Determine the (x, y) coordinate at the center of the cell enclosing the given text.  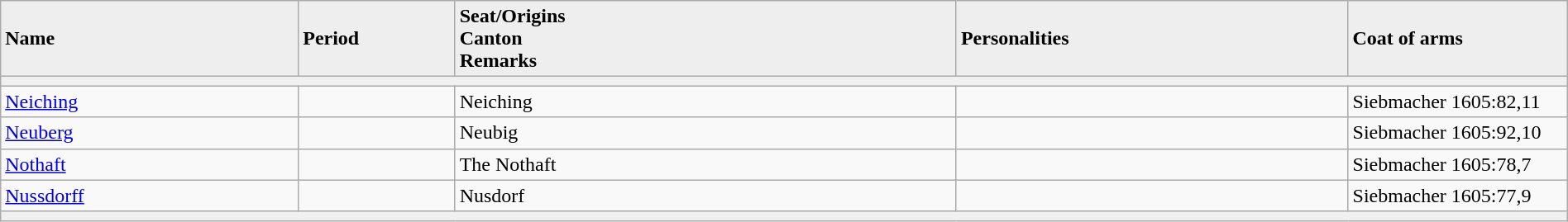
The Nothaft (705, 164)
Personalities (1152, 39)
Siebmacher 1605:77,9 (1457, 196)
Neubig (705, 133)
Neuberg (150, 133)
Seat/Origins Canton Remarks (705, 39)
Siebmacher 1605:92,10 (1457, 133)
Name (150, 39)
Siebmacher 1605:82,11 (1457, 102)
Nothaft (150, 164)
Period (377, 39)
Coat of arms (1457, 39)
Siebmacher 1605:78,7 (1457, 164)
Nusdorf (705, 196)
Nussdorff (150, 196)
